Scan for the cell matching the given text and deliver its [x, y] coordinate at center. 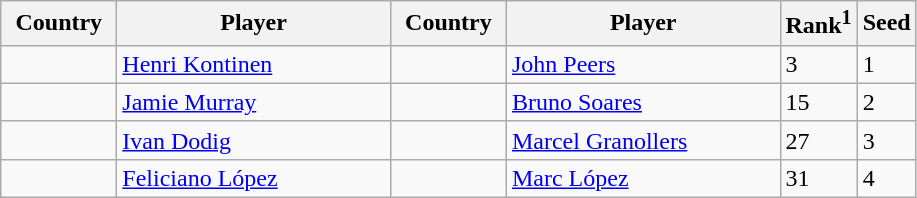
1 [886, 64]
Ivan Dodig [254, 140]
Rank1 [818, 24]
Jamie Murray [254, 102]
27 [818, 140]
Marcel Granollers [643, 140]
31 [818, 178]
Marc López [643, 178]
Henri Kontinen [254, 64]
2 [886, 102]
Seed [886, 24]
Bruno Soares [643, 102]
15 [818, 102]
Feliciano López [254, 178]
John Peers [643, 64]
4 [886, 178]
